For the text-containing cell, return its midpoint in [x, y] coordinate format. 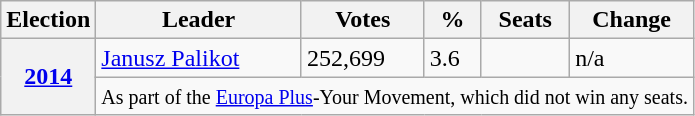
2014 [48, 77]
Election [48, 20]
3.6 [452, 58]
Votes [362, 20]
% [452, 20]
Leader [199, 20]
Change [632, 20]
n/a [632, 58]
Janusz Palikot [199, 58]
As part of the Europa Plus-Your Movement, which did not win any seats. [395, 96]
Seats [526, 20]
252,699 [362, 58]
